Return the (X, Y) coordinate for the center point of the cell that contains the specified text.  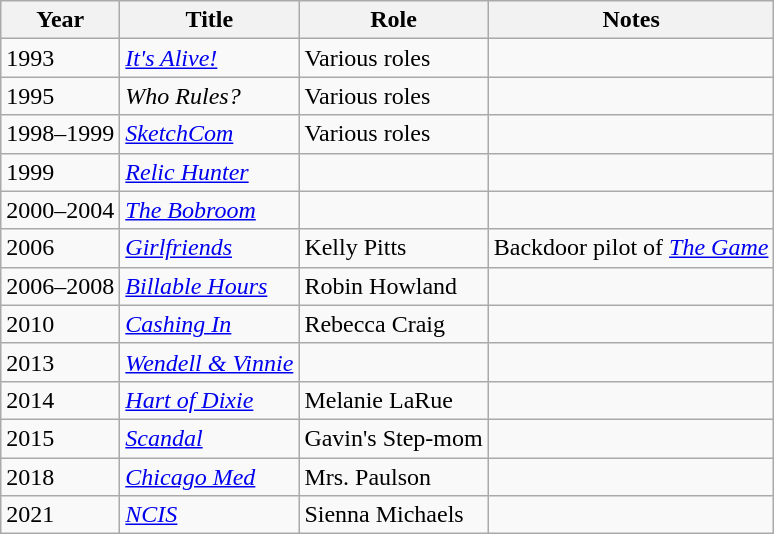
2021 (60, 515)
Title (210, 20)
Notes (631, 20)
Kelly Pitts (394, 248)
2013 (60, 362)
1995 (60, 96)
2014 (60, 400)
Backdoor pilot of The Game (631, 248)
Mrs. Paulson (394, 477)
2018 (60, 477)
SketchCom (210, 134)
1999 (60, 172)
Scandal (210, 438)
Sienna Michaels (394, 515)
The Bobroom (210, 210)
Gavin's Step-mom (394, 438)
1998–1999 (60, 134)
Chicago Med (210, 477)
2015 (60, 438)
Year (60, 20)
2006–2008 (60, 286)
It's Alive! (210, 58)
Role (394, 20)
Billable Hours (210, 286)
2006 (60, 248)
Girlfriends (210, 248)
Cashing In (210, 324)
2010 (60, 324)
Rebecca Craig (394, 324)
Relic Hunter (210, 172)
2000–2004 (60, 210)
1993 (60, 58)
NCIS (210, 515)
Robin Howland (394, 286)
Who Rules? (210, 96)
Melanie LaRue (394, 400)
Wendell & Vinnie (210, 362)
Hart of Dixie (210, 400)
